Find where the given text appears and provide that cell's center as [X, Y] coordinate. 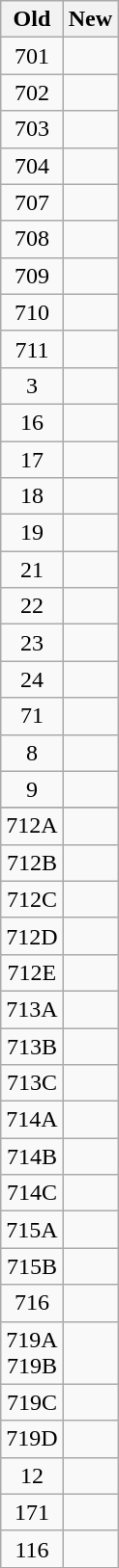
711 [32, 349]
712A [32, 826]
12 [32, 1475]
716 [32, 1303]
116 [32, 1549]
719C [32, 1402]
21 [32, 570]
707 [32, 202]
712B [32, 863]
71 [32, 716]
712D [32, 936]
19 [32, 533]
719D [32, 1439]
715B [32, 1266]
710 [32, 312]
16 [32, 422]
714A [32, 1120]
22 [32, 606]
8 [32, 753]
714C [32, 1193]
712E [32, 972]
3 [32, 385]
18 [32, 496]
709 [32, 276]
9 [32, 789]
713A [32, 1009]
703 [32, 129]
701 [32, 56]
New [90, 19]
715A [32, 1230]
702 [32, 93]
719A719B [32, 1353]
24 [32, 679]
713B [32, 1046]
17 [32, 460]
712C [32, 899]
23 [32, 643]
171 [32, 1512]
708 [32, 239]
704 [32, 166]
Old [32, 19]
713C [32, 1083]
714B [32, 1156]
